Search for the cell housing the specified text and yield its (x, y) center coordinate. 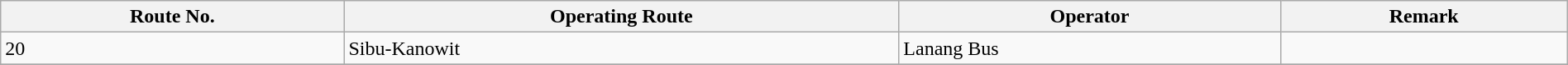
Operating Route (622, 17)
Sibu-Kanowit (622, 48)
Remark (1424, 17)
Lanang Bus (1090, 48)
Operator (1090, 17)
20 (172, 48)
Route No. (172, 17)
